Capture the cell that displays the provided text and extract its (x, y) central coordinate. 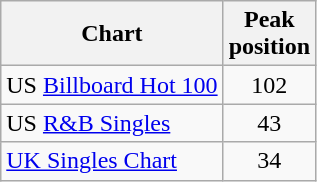
43 (269, 123)
Chart (112, 34)
US R&B Singles (112, 123)
UK Singles Chart (112, 161)
34 (269, 161)
Peakposition (269, 34)
US Billboard Hot 100 (112, 85)
102 (269, 85)
